Output the [x, y] coordinate of the center of the cell containing the given text.  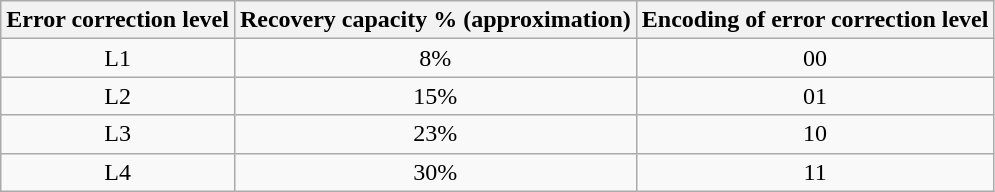
Error correction level [118, 20]
30% [435, 172]
L2 [118, 96]
10 [815, 134]
L3 [118, 134]
L1 [118, 58]
01 [815, 96]
L4 [118, 172]
15% [435, 96]
11 [815, 172]
23% [435, 134]
00 [815, 58]
Recovery capacity % (approximation) [435, 20]
Encoding of error correction level [815, 20]
8% [435, 58]
